Return [x, y] of the center of cell containing provided text 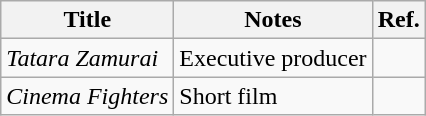
Short film [273, 96]
Title [88, 20]
Executive producer [273, 58]
Ref. [398, 20]
Tatara Zamurai [88, 58]
Notes [273, 20]
Cinema Fighters [88, 96]
